Scan for the cell matching the given text and deliver its (X, Y) coordinate at center. 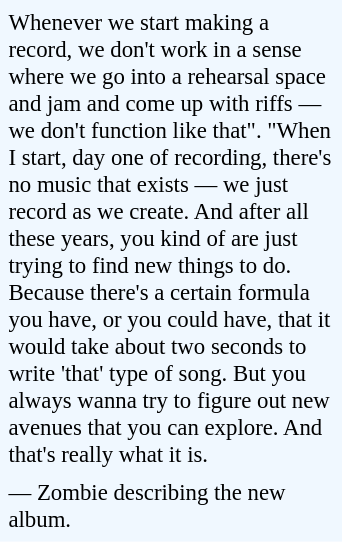
— Zombie describing the new album. (170, 506)
